For the text-containing cell, return its midpoint in [x, y] coordinate format. 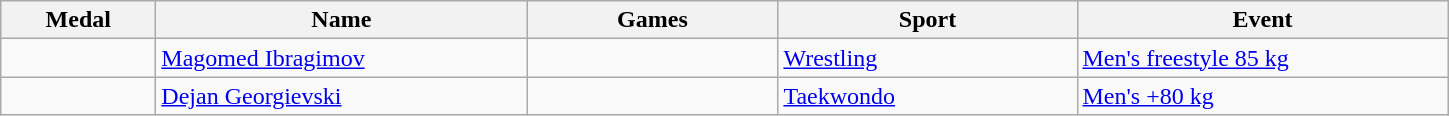
Games [652, 20]
Magomed Ibragimov [342, 58]
Dejan Georgievski [342, 96]
Sport [928, 20]
Taekwondo [928, 96]
Event [1262, 20]
Men's freestyle 85 kg [1262, 58]
Wrestling [928, 58]
Medal [78, 20]
Name [342, 20]
Men's +80 kg [1262, 96]
